Return the (x, y) coordinate for the center point of the cell that contains the specified text.  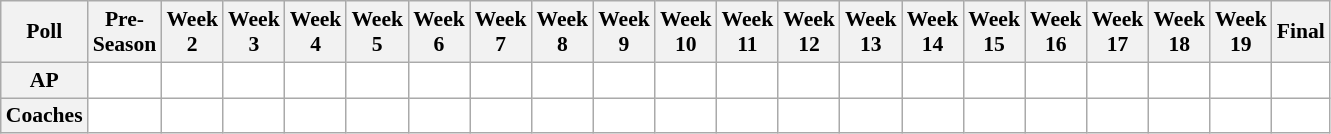
Coaches (44, 116)
Pre-Season (125, 32)
Week6 (439, 32)
Week17 (1118, 32)
Final (1301, 32)
Week10 (686, 32)
Week15 (994, 32)
Week2 (192, 32)
Week8 (562, 32)
Week3 (254, 32)
Week13 (871, 32)
Week11 (748, 32)
Week7 (501, 32)
Week5 (377, 32)
Week16 (1056, 32)
Week4 (316, 32)
AP (44, 80)
Poll (44, 32)
Week18 (1179, 32)
Week14 (933, 32)
Week19 (1241, 32)
Week12 (809, 32)
Week9 (624, 32)
